From the cell containing the given text, extract its center point as (x, y) coordinate. 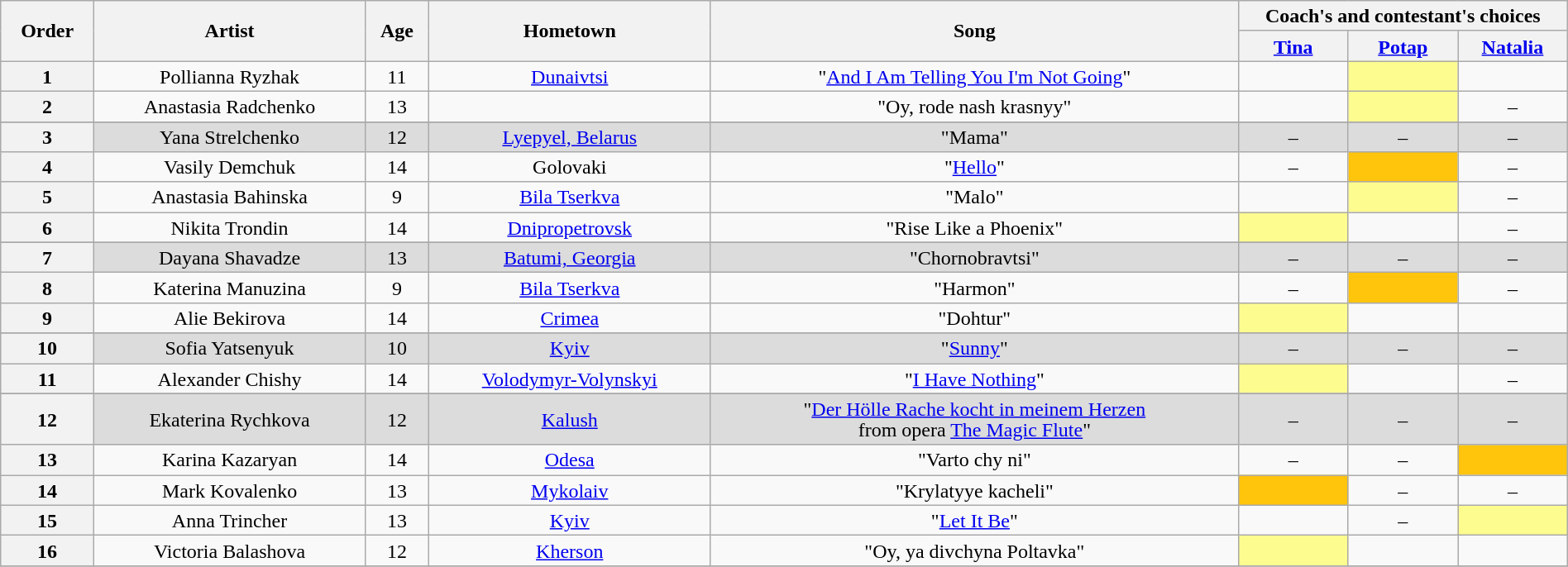
Victoria Balashova (230, 550)
Coach's and contestant's choices (1403, 17)
Kherson (569, 550)
6 (48, 228)
Volodymyr-Volynskyi (569, 379)
Natalia (1513, 46)
Odesa (569, 460)
Mykolaiv (569, 491)
Karina Kazaryan (230, 460)
Anastasia Bahinska (230, 197)
Mark Kovalenko (230, 491)
Tina (1293, 46)
Dayana Shavadze (230, 258)
"Let It Be" (974, 521)
"Sunny" (974, 349)
15 (48, 521)
"Dohtur" (974, 317)
Alexander Chishy (230, 379)
"Krylatyye kacheli" (974, 491)
"Mama" (974, 137)
Hometown (569, 31)
Potap (1403, 46)
Anastasia Radchenko (230, 106)
"I Have Nothing" (974, 379)
"Varto chy ni" (974, 460)
"Oy, rode nash krasnyy" (974, 106)
Alie Bekirova (230, 317)
"Chornobravtsi" (974, 258)
Ekaterina Rychkova (230, 419)
Pollianna Ryzhak (230, 76)
"And I Am Telling You I'm Not Going" (974, 76)
"Der Hölle Rache kocht in meinem Herzen from opera The Magic Flute" (974, 419)
Sofia Yatsenyuk (230, 349)
Order (48, 31)
Crimea (569, 317)
Yana Strelchenko (230, 137)
"Malo" (974, 197)
Dunaivtsi (569, 76)
"Oy, ya divchyna Poltavka" (974, 550)
Batumi, Georgia (569, 258)
Golovaki (569, 167)
Vasily Demchuk (230, 167)
16 (48, 550)
"Hello" (974, 167)
Nikita Trondin (230, 228)
"Rise Like a Phoenix" (974, 228)
Artist (230, 31)
Katerina Manuzina (230, 288)
8 (48, 288)
Age (397, 31)
"Harmon" (974, 288)
1 (48, 76)
Song (974, 31)
7 (48, 258)
Kalush (569, 419)
5 (48, 197)
Dnipropetrovsk (569, 228)
3 (48, 137)
4 (48, 167)
Anna Trincher (230, 521)
Lyepyel, Belarus (569, 137)
2 (48, 106)
